Search for the cell housing the specified text and yield its [X, Y] center coordinate. 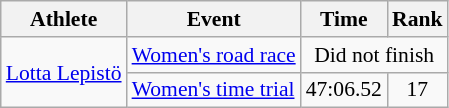
Did not finish [374, 55]
17 [418, 90]
Event [214, 19]
Lotta Lepistö [64, 72]
47:06.52 [344, 90]
Time [344, 19]
Women's road race [214, 55]
Rank [418, 19]
Women's time trial [214, 90]
Athlete [64, 19]
